Provide the (X, Y) coordinate of the cell's center where the given text is located.  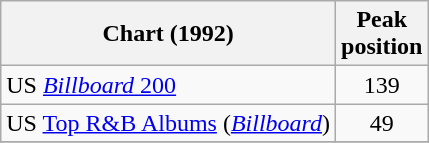
US Top R&B Albums (Billboard) (168, 123)
Chart (1992) (168, 34)
49 (382, 123)
Peakposition (382, 34)
139 (382, 85)
US Billboard 200 (168, 85)
